Capture the cell that displays the provided text and extract its [X, Y] central coordinate. 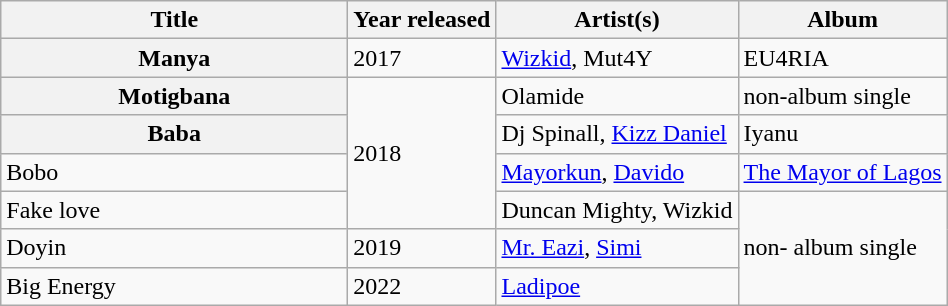
Olamide [617, 96]
EU4RIA [842, 58]
non- album single [842, 248]
2019 [422, 248]
The Mayor of Lagos [842, 172]
Mr. Eazi, Simi [617, 248]
2018 [422, 153]
Wizkid, Mut4Y [617, 58]
Bobo [174, 172]
Year released [422, 20]
2022 [422, 286]
Big Energy [174, 286]
Ladipoe [617, 286]
Doyin [174, 248]
Manya [174, 58]
Dj Spinall, Kizz Daniel [617, 134]
Title [174, 20]
Iyanu [842, 134]
Fake love [174, 210]
Baba [174, 134]
Album [842, 20]
Artist(s) [617, 20]
non-album single [842, 96]
2017 [422, 58]
Motigbana [174, 96]
Duncan Mighty, Wizkid [617, 210]
Mayorkun, Davido [617, 172]
